Pinpoint the cell where the given text exists, returning its [x, y] midpoint coordinate. 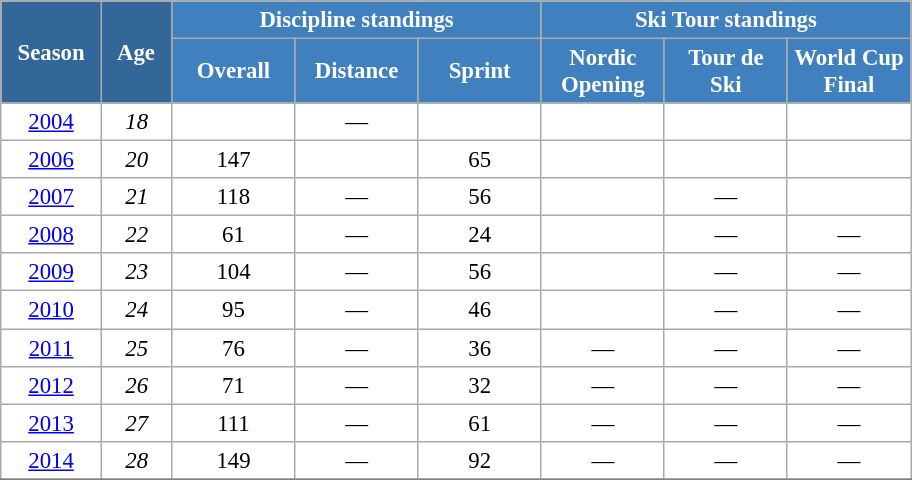
71 [234, 385]
104 [234, 273]
46 [480, 310]
92 [480, 460]
36 [480, 348]
NordicOpening [602, 72]
21 [136, 197]
World CupFinal [848, 72]
2004 [52, 122]
118 [234, 197]
2012 [52, 385]
32 [480, 385]
Sprint [480, 72]
2006 [52, 160]
65 [480, 160]
95 [234, 310]
2008 [52, 235]
25 [136, 348]
26 [136, 385]
Ski Tour standings [726, 20]
28 [136, 460]
76 [234, 348]
Season [52, 52]
20 [136, 160]
2014 [52, 460]
18 [136, 122]
2011 [52, 348]
2007 [52, 197]
147 [234, 160]
2010 [52, 310]
Distance [356, 72]
Discipline standings [356, 20]
Overall [234, 72]
111 [234, 423]
23 [136, 273]
27 [136, 423]
2013 [52, 423]
2009 [52, 273]
Tour deSki [726, 72]
Age [136, 52]
22 [136, 235]
149 [234, 460]
